Scan for the cell matching the given text and deliver its [x, y] coordinate at center. 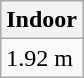
Indoor [42, 20]
1.92 m [42, 58]
